Locate the cell with the specified text and output its (X, Y) center coordinate. 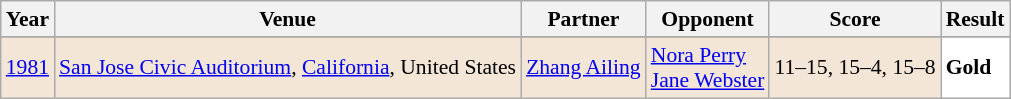
San Jose Civic Auditorium, California, United States (288, 68)
Opponent (708, 19)
Venue (288, 19)
Partner (584, 19)
Result (976, 19)
Nora Perry Jane Webster (708, 68)
Year (28, 19)
1981 (28, 68)
Gold (976, 68)
11–15, 15–4, 15–8 (854, 68)
Zhang Ailing (584, 68)
Score (854, 19)
